Detect which cell encompasses the target text, then output its [x, y] center coordinate. 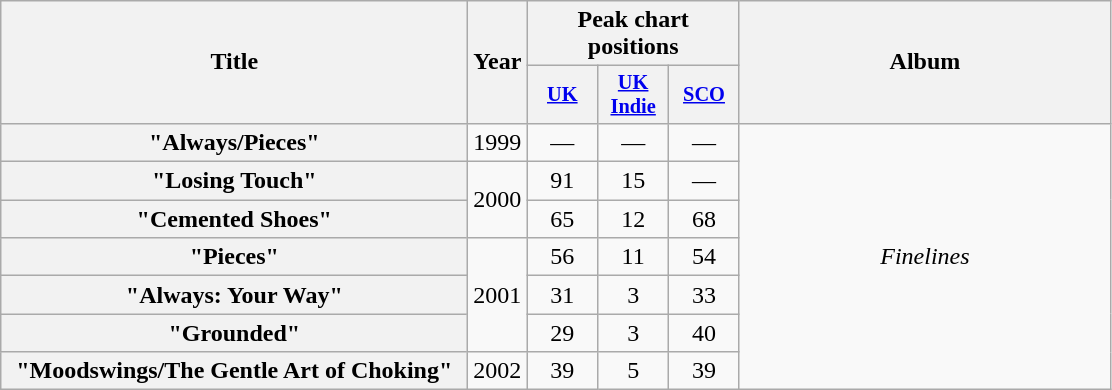
33 [704, 295]
5 [634, 371]
Finelines [924, 256]
SCO [704, 95]
"Grounded" [234, 333]
Album [924, 62]
"Losing Touch" [234, 181]
91 [562, 181]
31 [562, 295]
29 [562, 333]
40 [704, 333]
54 [704, 257]
65 [562, 219]
2001 [498, 295]
UKIndie [634, 95]
"Always: Your Way" [234, 295]
2000 [498, 200]
56 [562, 257]
"Moodswings/The Gentle Art of Choking" [234, 371]
15 [634, 181]
"Cemented Shoes" [234, 219]
2002 [498, 371]
Peak chart positions [634, 34]
11 [634, 257]
"Always/Pieces" [234, 142]
Year [498, 62]
UK [562, 95]
1999 [498, 142]
"Pieces" [234, 257]
Title [234, 62]
68 [704, 219]
12 [634, 219]
